Output the (x, y) coordinate of the center of the cell containing the given text.  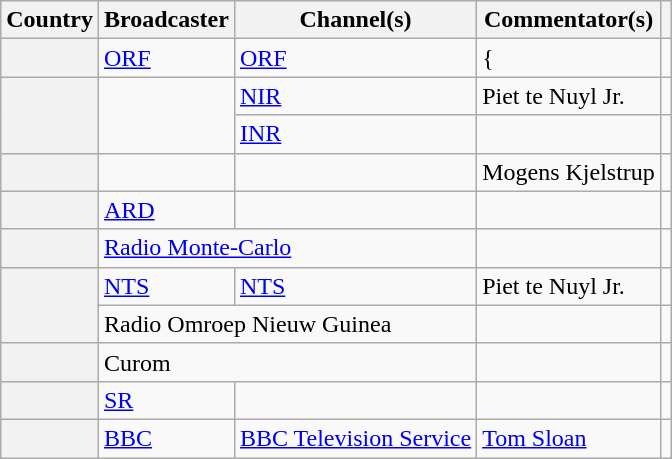
Mogens Kjelstrup (569, 172)
Radio Omroep Nieuw Guinea (287, 324)
{ (569, 58)
Channel(s) (355, 20)
Broadcaster (166, 20)
NIR (355, 96)
INR (355, 134)
BBC Television Service (355, 438)
Tom Sloan (569, 438)
Commentator(s) (569, 20)
SR (166, 400)
Radio Monte-Carlo (287, 248)
Country (50, 20)
ARD (166, 210)
Curom (287, 362)
BBC (166, 438)
